Provide the (x, y) coordinate of the cell's center where the given text is located.  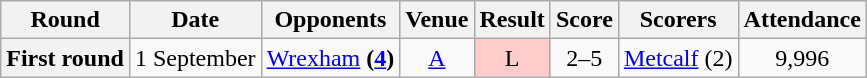
Score (584, 20)
Date (195, 20)
A (437, 58)
Result (512, 20)
Venue (437, 20)
Metcalf (2) (678, 58)
Scorers (678, 20)
Wrexham (4) (330, 58)
First round (66, 58)
Attendance (802, 20)
Opponents (330, 20)
Round (66, 20)
L (512, 58)
2–5 (584, 58)
1 September (195, 58)
9,996 (802, 58)
